Return [x, y] of the center of cell containing provided text 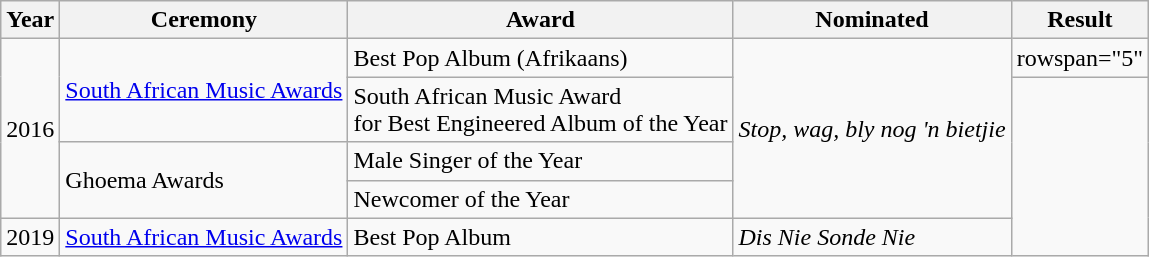
rowspan="5" [1080, 58]
Award [540, 20]
Dis Nie Sonde Nie [872, 237]
Newcomer of the Year [540, 199]
Ceremony [204, 20]
Male Singer of the Year [540, 161]
South African Music Award for Best Engineered Album of the Year [540, 110]
Year [30, 20]
Nominated [872, 20]
Result [1080, 20]
Stop, wag, bly nog 'n bietjie [872, 128]
Ghoema Awards [204, 180]
2016 [30, 128]
Best Pop Album (Afrikaans) [540, 58]
2019 [30, 237]
Best Pop Album [540, 237]
